Capture the cell that displays the provided text and extract its [X, Y] central coordinate. 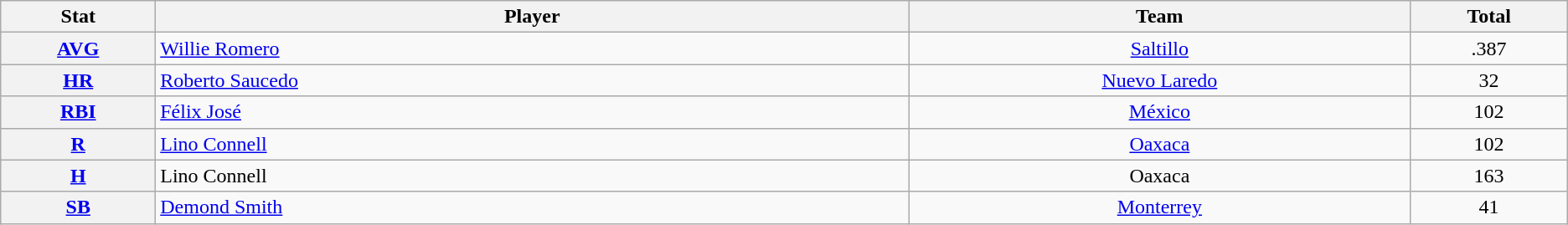
32 [1489, 80]
Demond Smith [533, 207]
Roberto Saucedo [533, 80]
Total [1489, 17]
Monterrey [1159, 207]
México [1159, 112]
Saltillo [1159, 49]
Team [1159, 17]
41 [1489, 207]
Willie Romero [533, 49]
SB [79, 207]
AVG [79, 49]
Player [533, 17]
Stat [79, 17]
H [79, 176]
Nuevo Laredo [1159, 80]
HR [79, 80]
.387 [1489, 49]
RBI [79, 112]
Félix José [533, 112]
163 [1489, 176]
R [79, 144]
